Identify which cell holds the provided text, then report its (X, Y) central coordinate. 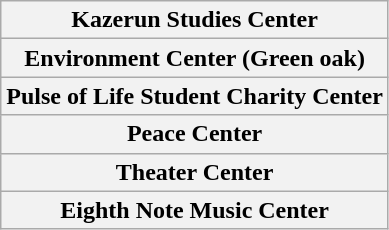
Kazerun Studies Center (195, 20)
Eighth Note Music Center (195, 210)
Environment Center (Green oak) (195, 58)
Theater Center (195, 172)
Peace Center (195, 134)
Pulse of Life Student Charity Center (195, 96)
